Pinpoint the cell where the given text exists, returning its (X, Y) midpoint coordinate. 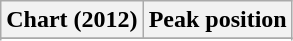
Peak position (218, 20)
Chart (2012) (72, 20)
